Pinpoint the cell where the given text exists, returning its [X, Y] midpoint coordinate. 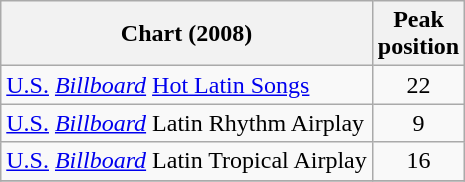
22 [418, 85]
Peakposition [418, 34]
U.S. Billboard Latin Tropical Airplay [187, 161]
U.S. Billboard Hot Latin Songs [187, 85]
9 [418, 123]
Chart (2008) [187, 34]
U.S. Billboard Latin Rhythm Airplay [187, 123]
16 [418, 161]
